Detect which cell encompasses the target text, then output its [x, y] center coordinate. 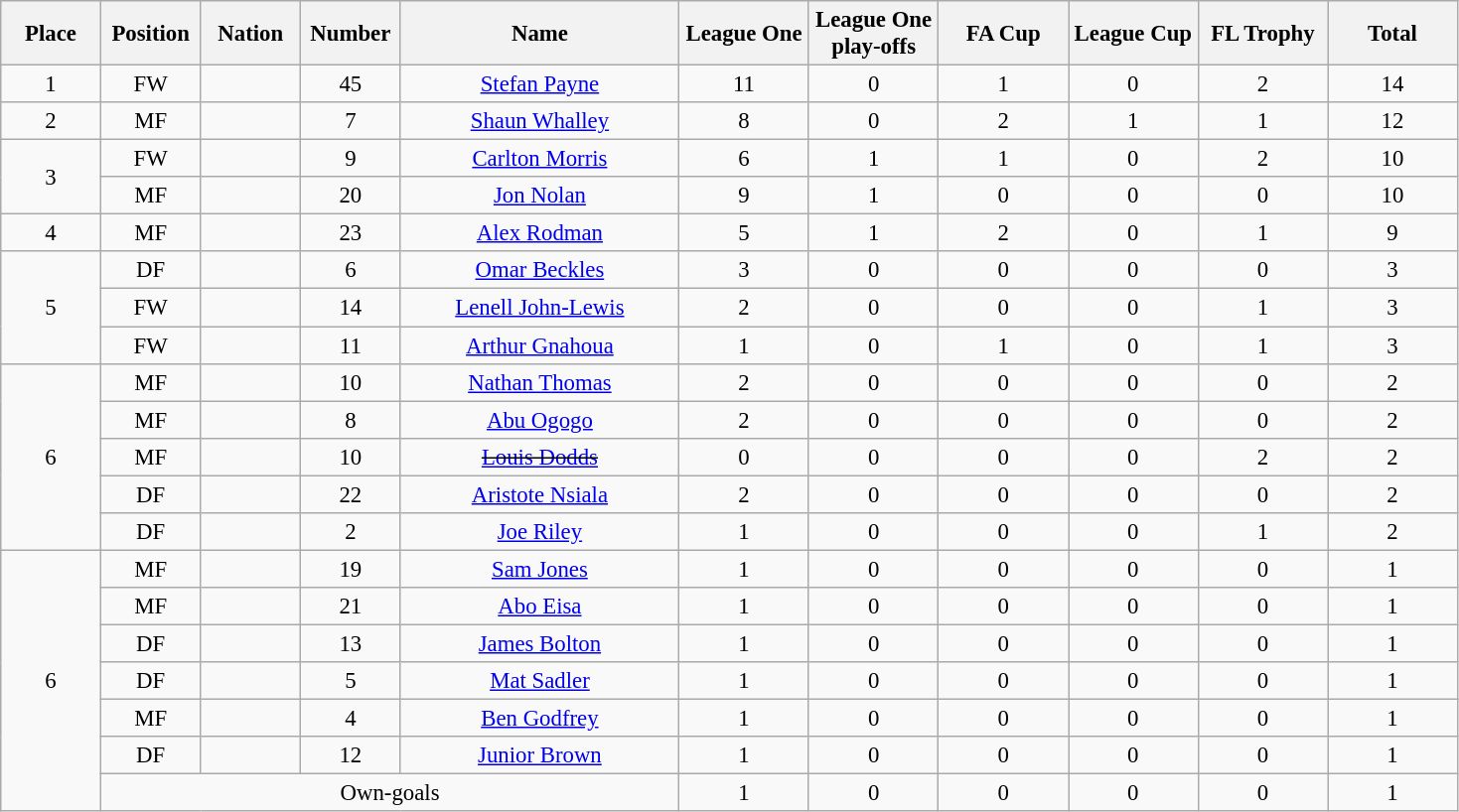
League Cup [1134, 34]
Stefan Payne [540, 84]
Abo Eisa [540, 607]
22 [352, 494]
Ben Godfrey [540, 719]
Nation [250, 34]
20 [352, 196]
Jon Nolan [540, 196]
Own-goals [389, 793]
Number [352, 34]
Alex Rodman [540, 233]
13 [352, 643]
23 [352, 233]
7 [352, 121]
Omar Beckles [540, 271]
Abu Ogogo [540, 420]
Lenell John-Lewis [540, 308]
Name [540, 34]
Junior Brown [540, 755]
Arthur Gnahoua [540, 345]
Nathan Thomas [540, 382]
Position [151, 34]
Louis Dodds [540, 457]
League One [745, 34]
Mat Sadler [540, 681]
Aristote Nsiala [540, 494]
Carlton Morris [540, 159]
Joe Riley [540, 532]
League One play-offs [874, 34]
19 [352, 569]
Sam Jones [540, 569]
FA Cup [1003, 34]
Place [52, 34]
Shaun Whalley [540, 121]
45 [352, 84]
21 [352, 607]
FL Trophy [1263, 34]
Total [1392, 34]
James Bolton [540, 643]
